Determine the [X, Y] coordinate at the center of the cell enclosing the given text.  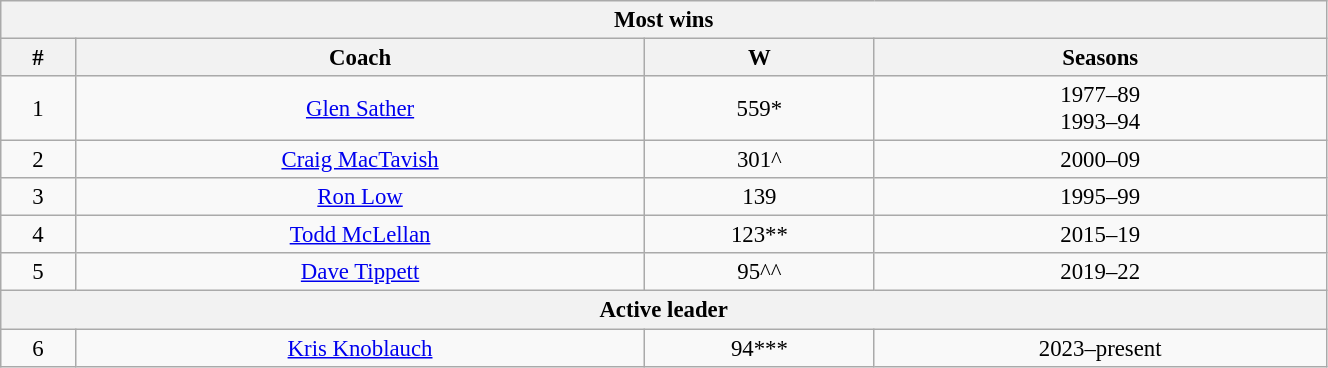
1995–99 [1100, 197]
95^^ [760, 273]
1 [38, 108]
4 [38, 235]
2019–22 [1100, 273]
301^ [760, 160]
2023–present [1100, 348]
559* [760, 108]
Kris Knoblauch [360, 348]
5 [38, 273]
Dave Tippett [360, 273]
2000–09 [1100, 160]
Most wins [664, 20]
Coach [360, 58]
# [38, 58]
2 [38, 160]
Craig MacTavish [360, 160]
3 [38, 197]
6 [38, 348]
1977–891993–94 [1100, 108]
139 [760, 197]
W [760, 58]
Todd McLellan [360, 235]
2015–19 [1100, 235]
Glen Sather [360, 108]
Seasons [1100, 58]
123** [760, 235]
Active leader [664, 310]
94*** [760, 348]
Ron Low [360, 197]
